Determine the (x, y) coordinate at the center of the cell enclosing the given text.  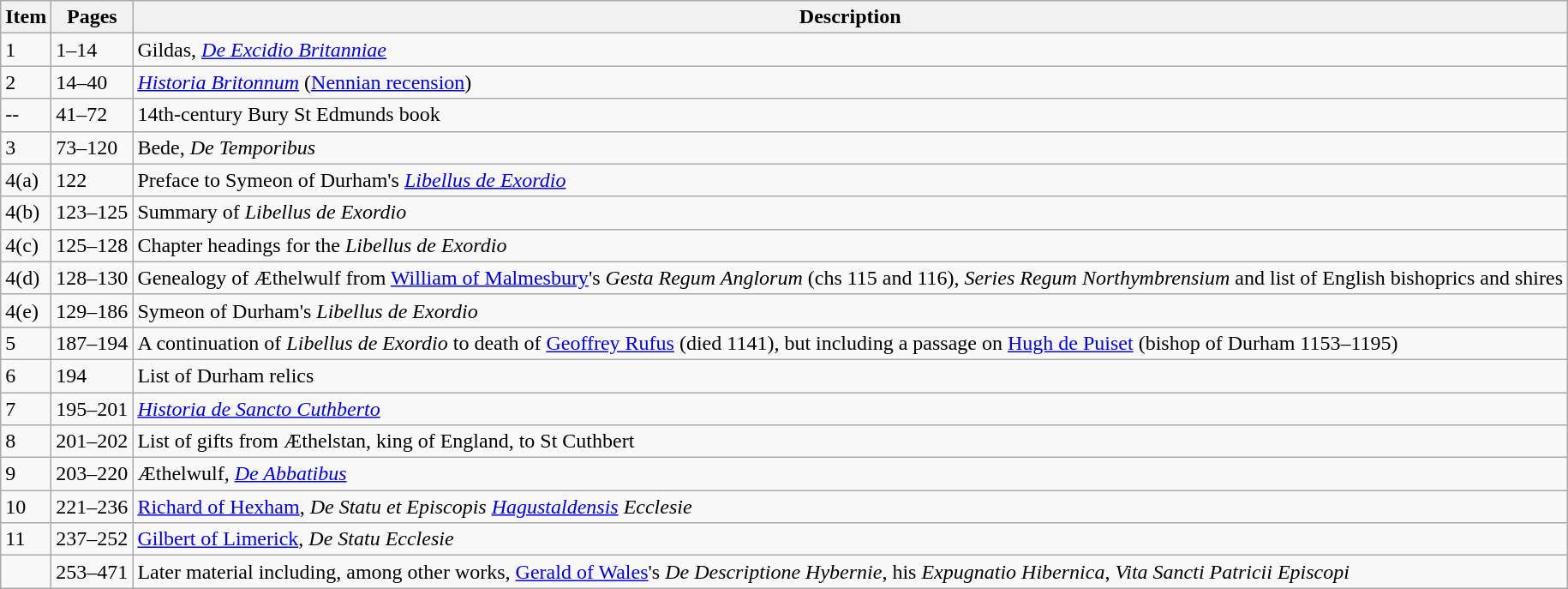
129–186 (93, 310)
6 (26, 376)
Item (26, 17)
A continuation of Libellus de Exordio to death of Geoffrey Rufus (died 1141), but including a passage on Hugh de Puiset (bishop of Durham 1153–1195) (850, 343)
203–220 (93, 474)
7 (26, 409)
194 (93, 376)
1–14 (93, 50)
Bede, De Temporibus (850, 147)
123–125 (93, 213)
Æthelwulf, De Abbatibus (850, 474)
128–130 (93, 278)
14–40 (93, 82)
Historia Britonnum (Nennian recension) (850, 82)
41–72 (93, 115)
Symeon of Durham's Libellus de Exordio (850, 310)
-- (26, 115)
Richard of Hexham, De Statu et Episcopis Hagustaldensis Ecclesie (850, 507)
4(b) (26, 213)
1 (26, 50)
List of gifts from Æthelstan, king of England, to St Cuthbert (850, 442)
4(c) (26, 245)
Chapter headings for the Libellus de Exordio (850, 245)
4(d) (26, 278)
122 (93, 180)
Gildas, De Excidio Britanniae (850, 50)
8 (26, 442)
Gilbert of Limerick, De Statu Ecclesie (850, 539)
10 (26, 507)
73–120 (93, 147)
4(e) (26, 310)
125–128 (93, 245)
Summary of Libellus de Exordio (850, 213)
237–252 (93, 539)
List of Durham relics (850, 376)
5 (26, 343)
253–471 (93, 572)
221–236 (93, 507)
Later material including, among other works, Gerald of Wales's De Descriptione Hybernie, his Expugnatio Hibernica, Vita Sancti Patricii Episcopi (850, 572)
2 (26, 82)
4(a) (26, 180)
Pages (93, 17)
9 (26, 474)
201–202 (93, 442)
11 (26, 539)
Historia de Sancto Cuthberto (850, 409)
Description (850, 17)
3 (26, 147)
187–194 (93, 343)
195–201 (93, 409)
Preface to Symeon of Durham's Libellus de Exordio (850, 180)
14th-century Bury St Edmunds book (850, 115)
